Locate the cell with the specified text and output its (X, Y) center coordinate. 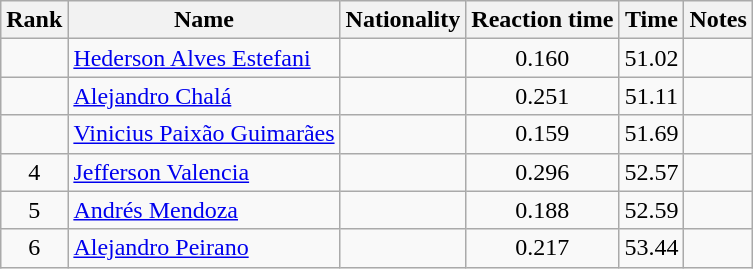
Hederson Alves Estefani (204, 58)
0.296 (542, 172)
0.217 (542, 248)
Name (204, 20)
0.160 (542, 58)
0.159 (542, 134)
Andrés Mendoza (204, 210)
0.251 (542, 96)
52.57 (652, 172)
Reaction time (542, 20)
Alejandro Peirano (204, 248)
6 (34, 248)
51.02 (652, 58)
51.69 (652, 134)
51.11 (652, 96)
5 (34, 210)
0.188 (542, 210)
Rank (34, 20)
Nationality (403, 20)
Alejandro Chalá (204, 96)
Jefferson Valencia (204, 172)
Notes (718, 20)
Time (652, 20)
52.59 (652, 210)
53.44 (652, 248)
Vinicius Paixão Guimarães (204, 134)
4 (34, 172)
